Pinpoint the cell where the given text exists, returning its (x, y) midpoint coordinate. 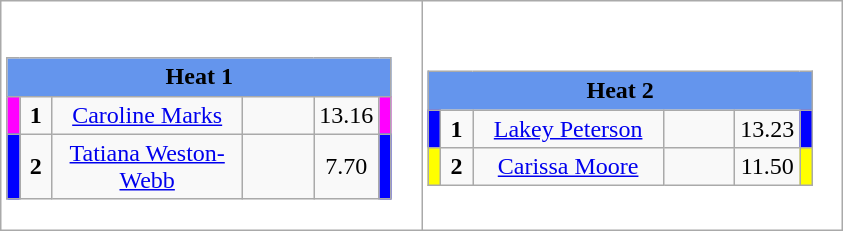
Heat 1 1 Caroline Marks 13.16 2 Tatiana Weston-Webb 7.70 (212, 116)
Heat 1 (199, 77)
13.16 (346, 115)
Heat 2 (620, 91)
Heat 2 1 Lakey Peterson 13.23 2 Carissa Moore 11.50 (632, 116)
7.70 (346, 166)
13.23 (768, 129)
Tatiana Weston-Webb (148, 166)
Carissa Moore (568, 167)
Caroline Marks (148, 115)
11.50 (768, 167)
Lakey Peterson (568, 129)
